Determine the (X, Y) coordinate at the center of the cell enclosing the given text.  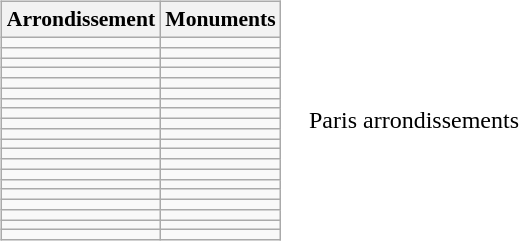
Arrondissement (81, 20)
Monuments (220, 20)
